Return the (x, y) coordinate for the center point of the cell that contains the specified text.  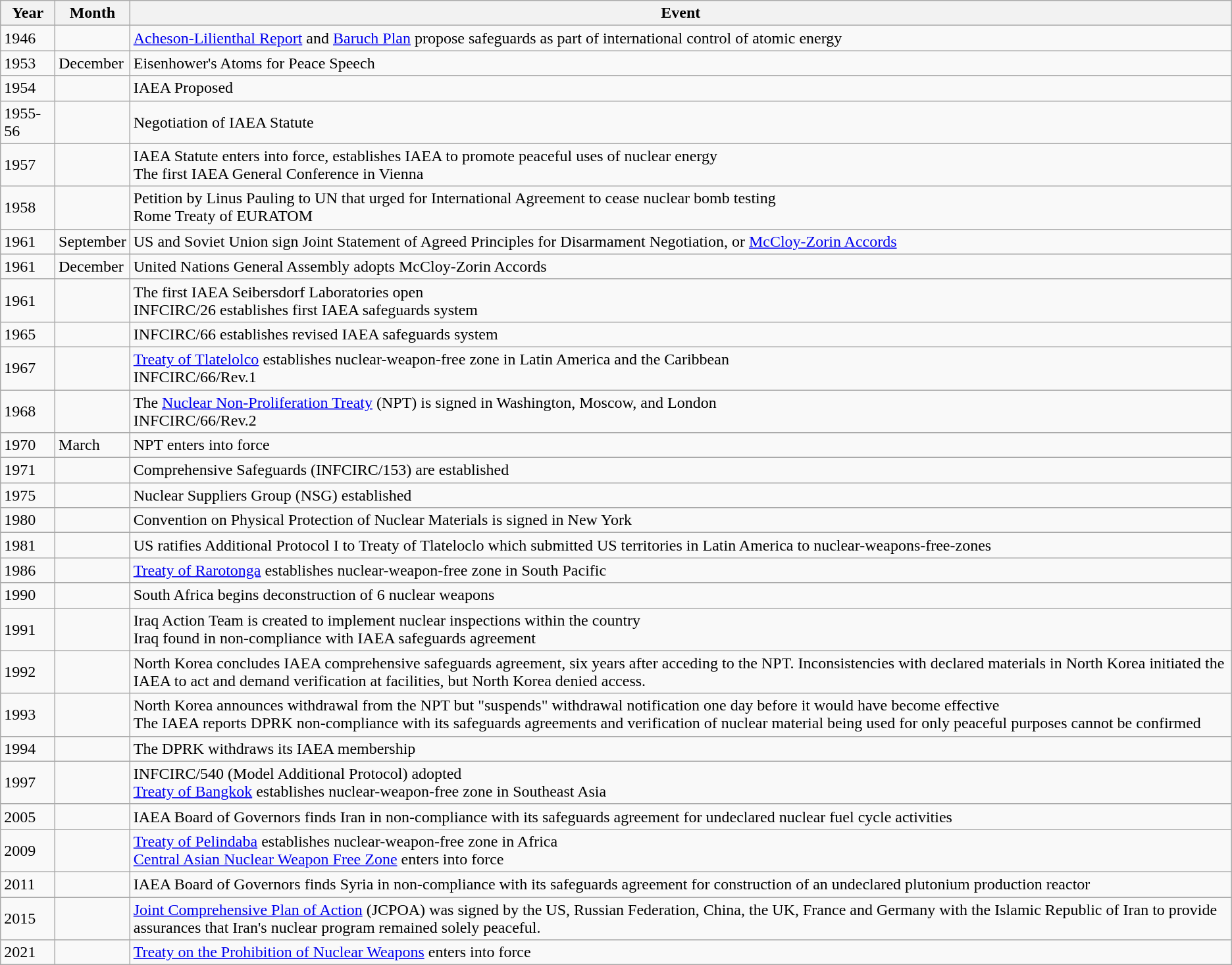
IAEA Proposed (680, 88)
IAEA Board of Governors finds Syria in non-compliance with its safeguards agreement for construction of an undeclared plutonium production reactor (680, 884)
South Africa begins deconstruction of 6 nuclear weapons (680, 595)
1980 (28, 520)
IAEA Statute enters into force, establishes IAEA to promote peaceful uses of nuclear energyThe first IAEA General Conference in Vienna (680, 164)
Eisenhower's Atoms for Peace Speech (680, 63)
The first IAEA Seibersdorf Laboratories openINFCIRC/26 establishes first IAEA safeguards system (680, 300)
2009 (28, 850)
US ratifies Additional Protocol I to Treaty of Tlateloclo which submitted US territories in Latin America to nuclear-weapons-free-zones (680, 545)
1975 (28, 495)
Treaty of Rarotonga establishes nuclear-weapon-free zone in South Pacific (680, 570)
1953 (28, 63)
1992 (28, 672)
Petition by Linus Pauling to UN that urged for International Agreement to cease nuclear bomb testingRome Treaty of EURATOM (680, 208)
Treaty of Tlatelolco establishes nuclear-weapon-free zone in Latin America and the CaribbeanINFCIRC/66/Rev.1 (680, 368)
1968 (28, 410)
Event (680, 13)
1981 (28, 545)
September (93, 241)
2005 (28, 816)
Treaty of Pelindaba establishes nuclear-weapon-free zone in AfricaCentral Asian Nuclear Weapon Free Zone enters into force (680, 850)
1993 (28, 714)
1986 (28, 570)
Month (93, 13)
The Nuclear Non-Proliferation Treaty (NPT) is signed in Washington, Moscow, and LondonINFCIRC/66/Rev.2 (680, 410)
Treaty on the Prohibition of Nuclear Weapons enters into force (680, 953)
1971 (28, 470)
Convention on Physical Protection of Nuclear Materials is signed in New York (680, 520)
1994 (28, 749)
IAEA Board of Governors finds Iran in non-compliance with its safeguards agreement for undeclared nuclear fuel cycle activities (680, 816)
The DPRK withdraws its IAEA membership (680, 749)
1991 (28, 629)
1955-56 (28, 122)
Nuclear Suppliers Group (NSG) established (680, 495)
March (93, 445)
1946 (28, 38)
Iraq Action Team is created to implement nuclear inspections within the countryIraq found in non-compliance with IAEA safeguards agreement (680, 629)
1967 (28, 368)
1997 (28, 783)
Comprehensive Safeguards (INFCIRC/153) are established (680, 470)
INFCIRC/540 (Model Additional Protocol) adoptedTreaty of Bangkok establishes nuclear-weapon-free zone in Southeast Asia (680, 783)
2011 (28, 884)
INFCIRC/66 establishes revised IAEA safeguards system (680, 334)
1990 (28, 595)
1965 (28, 334)
2021 (28, 953)
Negotiation of IAEA Statute (680, 122)
1958 (28, 208)
NPT enters into force (680, 445)
1957 (28, 164)
2015 (28, 918)
US and Soviet Union sign Joint Statement of Agreed Principles for Disarmament Negotiation, or McCloy-Zorin Accords (680, 241)
1954 (28, 88)
1970 (28, 445)
Acheson-Lilienthal Report and Baruch Plan propose safeguards as part of international control of atomic energy (680, 38)
Year (28, 13)
United Nations General Assembly adopts McCloy-Zorin Accords (680, 266)
